Search for the cell housing the specified text and yield its (X, Y) center coordinate. 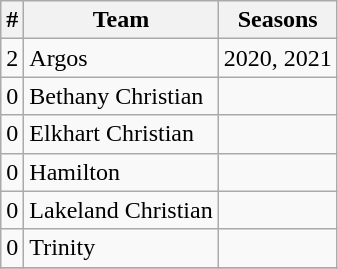
Lakeland Christian (121, 210)
Trinity (121, 248)
Hamilton (121, 172)
Argos (121, 58)
Elkhart Christian (121, 134)
Bethany Christian (121, 96)
# (12, 20)
2 (12, 58)
Seasons (278, 20)
2020, 2021 (278, 58)
Team (121, 20)
